Capture the cell that displays the provided text and extract its [x, y] central coordinate. 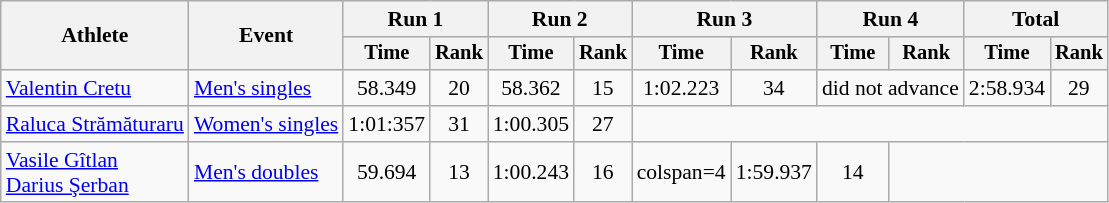
2:58.934 [1007, 88]
1:00.243 [531, 172]
Event [266, 36]
Run 3 [724, 19]
1:59.937 [774, 172]
59.694 [386, 172]
did not advance [890, 88]
20 [459, 88]
Total [1036, 19]
Men's doubles [266, 172]
colspan=4 [682, 172]
Run 4 [890, 19]
16 [603, 172]
Women's singles [266, 124]
13 [459, 172]
34 [774, 88]
58.349 [386, 88]
Run 2 [560, 19]
Athlete [95, 36]
14 [853, 172]
Men's singles [266, 88]
58.362 [531, 88]
1:01:357 [386, 124]
15 [603, 88]
27 [603, 124]
1:00.305 [531, 124]
Raluca Strămăturaru [95, 124]
Valentin Cretu [95, 88]
1:02.223 [682, 88]
Vasile GîtlanDarius Şerban [95, 172]
31 [459, 124]
29 [1079, 88]
Run 1 [415, 19]
